From the cell containing the given text, extract its center point as (X, Y) coordinate. 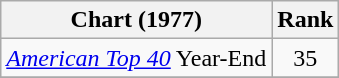
Rank (306, 20)
35 (306, 58)
Chart (1977) (136, 20)
American Top 40 Year-End (136, 58)
